Find where the given text appears and provide that cell's center as (x, y) coordinate. 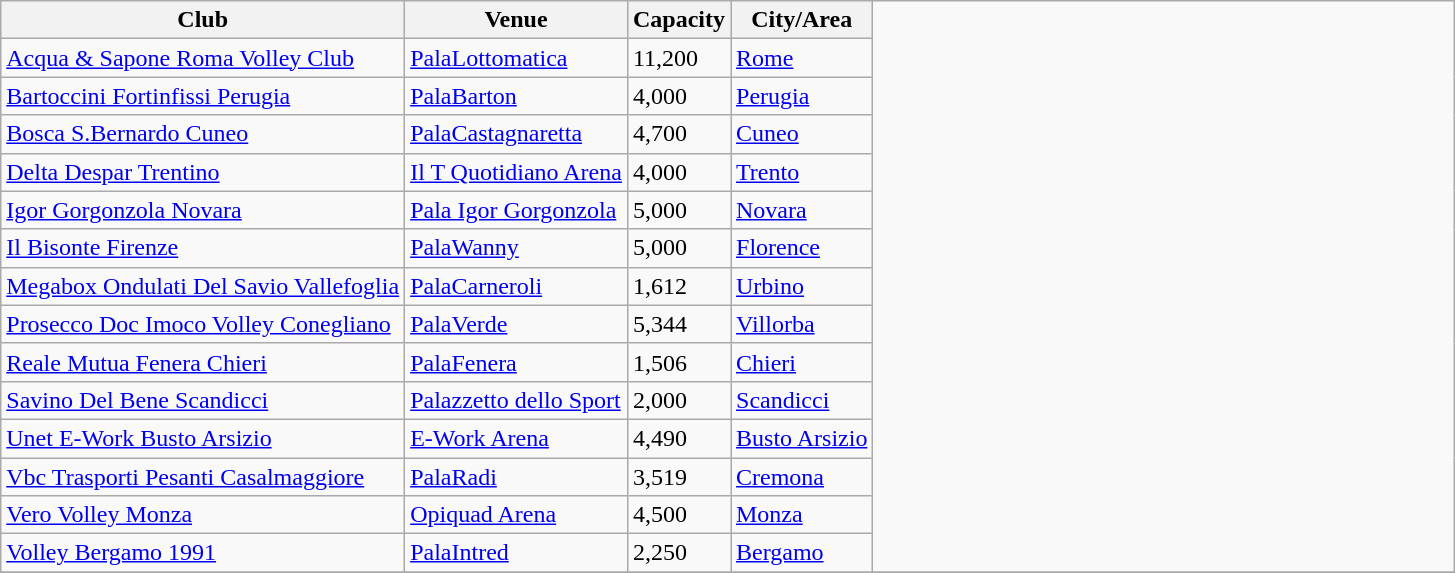
Cremona (801, 477)
Unet E-Work Busto Arsizio (203, 438)
1,506 (678, 362)
PalaRadi (516, 477)
Urbino (801, 286)
PalaVerde (516, 324)
PalaCarneroli (516, 286)
Bartoccini Fortinfissi Perugia (203, 96)
Novara (801, 210)
4,490 (678, 438)
Savino Del Bene Scandicci (203, 400)
Chieri (801, 362)
PalaLottomatica (516, 58)
Vero Volley Monza (203, 515)
PalaWanny (516, 248)
E-Work Arena (516, 438)
Palazzetto dello Sport (516, 400)
City/Area (801, 20)
Capacity (678, 20)
Il T Quotidiano Arena (516, 172)
4,500 (678, 515)
Busto Arsizio (801, 438)
Perugia (801, 96)
Bosca S.Bernardo Cuneo (203, 134)
Volley Bergamo 1991 (203, 553)
PalaBarton (516, 96)
Megabox Ondulati Del Savio Vallefoglia (203, 286)
2,250 (678, 553)
Prosecco Doc Imoco Volley Conegliano (203, 324)
Reale Mutua Fenera Chieri (203, 362)
5,344 (678, 324)
Scandicci (801, 400)
Rome (801, 58)
Venue (516, 20)
1,612 (678, 286)
Pala Igor Gorgonzola (516, 210)
Opiquad Arena (516, 515)
Monza (801, 515)
Delta Despar Trentino (203, 172)
Florence (801, 248)
PalaCastagnaretta (516, 134)
2,000 (678, 400)
Bergamo (801, 553)
11,200 (678, 58)
PalaIntred (516, 553)
4,700 (678, 134)
Igor Gorgonzola Novara (203, 210)
Il Bisonte Firenze (203, 248)
Acqua & Sapone Roma Volley Club (203, 58)
Vbc Trasporti Pesanti Casalmaggiore (203, 477)
3,519 (678, 477)
Villorba (801, 324)
Cuneo (801, 134)
PalaFenera (516, 362)
Trento (801, 172)
Club (203, 20)
